Scan for the cell matching the given text and deliver its (X, Y) coordinate at center. 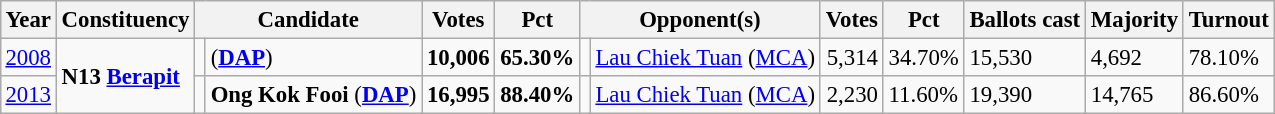
65.30% (538, 57)
N13 Berapit (125, 76)
88.40% (538, 95)
10,006 (458, 57)
(DAP) (313, 57)
Turnout (1228, 20)
34.70% (924, 57)
11.60% (924, 95)
Year (28, 20)
Ong Kok Fooi (DAP) (313, 95)
4,692 (1134, 57)
2013 (28, 95)
14,765 (1134, 95)
Ballots cast (1024, 20)
Candidate (308, 20)
Majority (1134, 20)
2,230 (852, 95)
5,314 (852, 57)
16,995 (458, 95)
19,390 (1024, 95)
Opponent(s) (700, 20)
2008 (28, 57)
15,530 (1024, 57)
86.60% (1228, 95)
78.10% (1228, 57)
Constituency (125, 20)
